Scan for the cell matching the given text and deliver its (X, Y) coordinate at center. 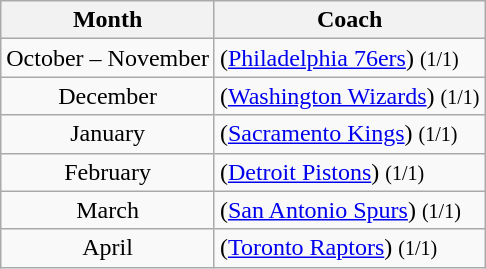
January (108, 134)
(Detroit Pistons) (1/1) (350, 172)
December (108, 96)
(Washington Wizards) (1/1) (350, 96)
April (108, 248)
(Sacramento Kings) (1/1) (350, 134)
Month (108, 20)
(Toronto Raptors) (1/1) (350, 248)
October – November (108, 58)
Coach (350, 20)
February (108, 172)
(Philadelphia 76ers) (1/1) (350, 58)
(San Antonio Spurs) (1/1) (350, 210)
March (108, 210)
